Output the (X, Y) coordinate of the center of the cell containing the given text.  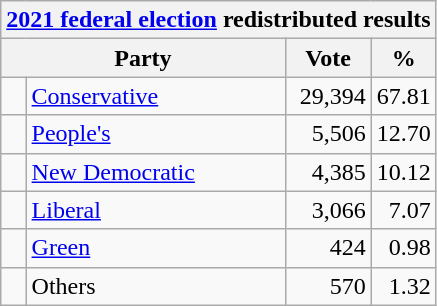
7.07 (404, 210)
29,394 (328, 96)
5,506 (328, 134)
67.81 (404, 96)
0.98 (404, 248)
% (404, 58)
Party (143, 58)
3,066 (328, 210)
New Democratic (156, 172)
10.12 (404, 172)
424 (328, 248)
Others (156, 286)
12.70 (404, 134)
Vote (328, 58)
2021 federal election redistributed results (218, 20)
Green (156, 248)
Liberal (156, 210)
Conservative (156, 96)
570 (328, 286)
1.32 (404, 286)
4,385 (328, 172)
People's (156, 134)
